Return (X, Y) of the center of cell containing provided text 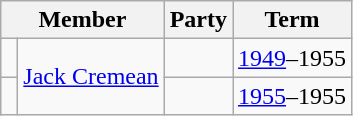
Member (82, 20)
Party (198, 20)
Term (292, 20)
1955–1955 (292, 96)
Jack Cremean (91, 77)
1949–1955 (292, 58)
